Search for the cell housing the specified text and yield its [X, Y] center coordinate. 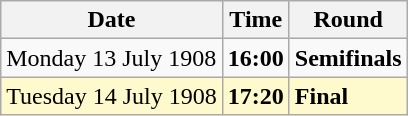
Semifinals [348, 58]
Round [348, 20]
16:00 [256, 58]
Time [256, 20]
Monday 13 July 1908 [112, 58]
Final [348, 96]
Tuesday 14 July 1908 [112, 96]
17:20 [256, 96]
Date [112, 20]
